Extract the (X, Y) coordinate from the center of the cell holding the provided text.  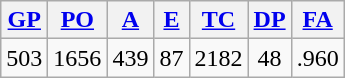
87 (172, 58)
TC (218, 20)
FA (318, 20)
503 (24, 58)
48 (270, 58)
GP (24, 20)
DP (270, 20)
.960 (318, 58)
439 (130, 58)
A (130, 20)
2182 (218, 58)
1656 (78, 58)
E (172, 20)
PO (78, 20)
